Identify which cell holds the provided text, then report its (X, Y) central coordinate. 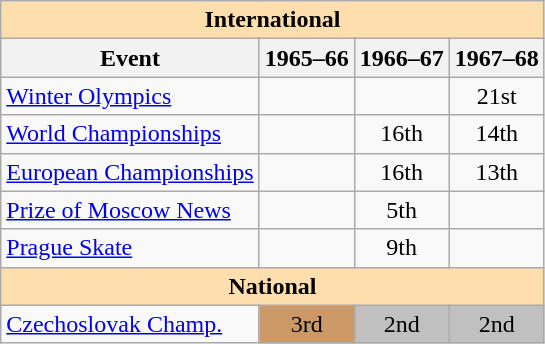
Czechoslovak Champ. (130, 324)
National (273, 286)
World Championships (130, 134)
Winter Olympics (130, 96)
13th (496, 172)
21st (496, 96)
14th (496, 134)
9th (402, 248)
1967–68 (496, 58)
5th (402, 210)
3rd (306, 324)
1965–66 (306, 58)
Event (130, 58)
European Championships (130, 172)
International (273, 20)
Prize of Moscow News (130, 210)
Prague Skate (130, 248)
1966–67 (402, 58)
